Provide the (X, Y) coordinate of the cell's center where the given text is located.  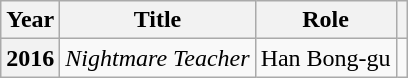
Role (326, 20)
2016 (30, 58)
Nightmare Teacher (158, 58)
Han Bong-gu (326, 58)
Year (30, 20)
Title (158, 20)
